Capture the cell that displays the provided text and extract its [x, y] central coordinate. 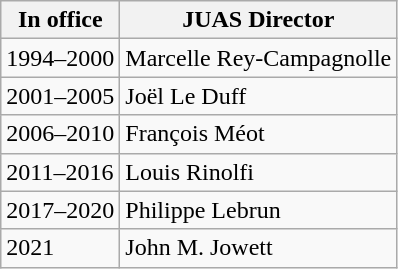
JUAS Director [258, 20]
Louis Rinolfi [258, 172]
Marcelle Rey-Campagnolle [258, 58]
2017–2020 [60, 210]
Philippe Lebrun [258, 210]
2021 [60, 248]
François Méot [258, 134]
Joël Le Duff [258, 96]
2006–2010 [60, 134]
2011–2016 [60, 172]
In office [60, 20]
John M. Jowett [258, 248]
1994–2000 [60, 58]
2001–2005 [60, 96]
